Provide the (X, Y) coordinate of the cell's center where the given text is located.  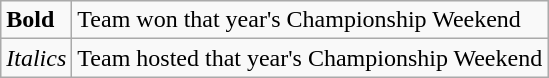
Team won that year's Championship Weekend (310, 20)
Bold (36, 20)
Team hosted that year's Championship Weekend (310, 58)
Italics (36, 58)
